Identify which cell holds the provided text, then report its (x, y) central coordinate. 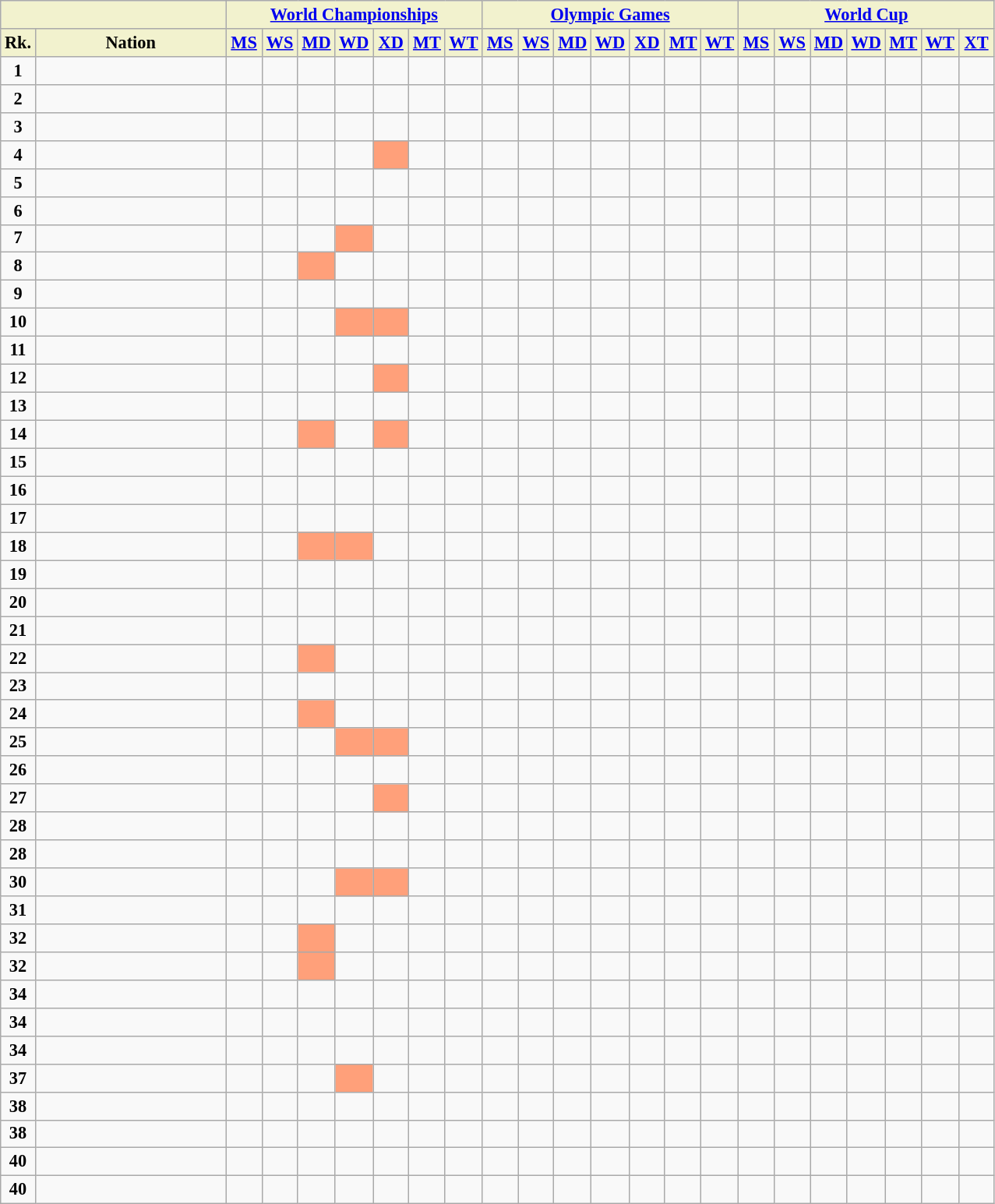
22 (19, 658)
19 (19, 574)
26 (19, 770)
20 (19, 602)
23 (19, 686)
3 (19, 126)
1 (19, 71)
37 (19, 1078)
13 (19, 406)
30 (19, 882)
2 (19, 98)
12 (19, 379)
18 (19, 546)
31 (19, 910)
Rk. (19, 43)
21 (19, 630)
XT (976, 43)
6 (19, 210)
8 (19, 267)
15 (19, 462)
World Cup (866, 15)
10 (19, 323)
16 (19, 490)
25 (19, 742)
7 (19, 238)
27 (19, 798)
Nation (131, 43)
4 (19, 154)
11 (19, 351)
9 (19, 295)
5 (19, 182)
17 (19, 518)
14 (19, 434)
24 (19, 714)
World Championships (354, 15)
Olympic Games (611, 15)
